Output the [X, Y] coordinate of the center of the cell containing the given text.  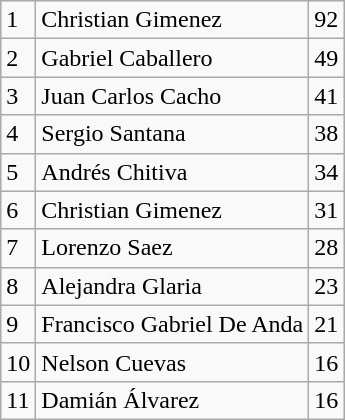
28 [326, 248]
Francisco Gabriel De Anda [172, 324]
3 [18, 96]
9 [18, 324]
41 [326, 96]
Alejandra Glaria [172, 286]
Nelson Cuevas [172, 362]
92 [326, 20]
31 [326, 210]
49 [326, 58]
34 [326, 172]
4 [18, 134]
38 [326, 134]
6 [18, 210]
11 [18, 400]
21 [326, 324]
23 [326, 286]
Juan Carlos Cacho [172, 96]
7 [18, 248]
5 [18, 172]
Gabriel Caballero [172, 58]
8 [18, 286]
1 [18, 20]
Andrés Chitiva [172, 172]
Damián Álvarez [172, 400]
Sergio Santana [172, 134]
Lorenzo Saez [172, 248]
10 [18, 362]
2 [18, 58]
